Capture the cell that displays the provided text and extract its [X, Y] central coordinate. 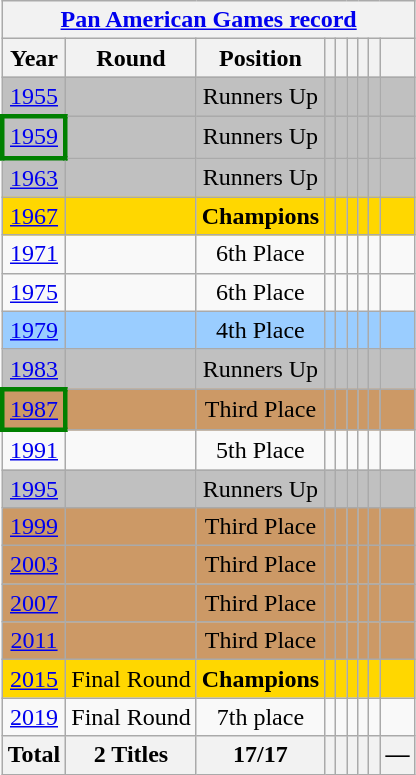
1963 [34, 178]
1987 [34, 410]
1983 [34, 369]
2019 [34, 717]
17/17 [260, 755]
1991 [34, 450]
1979 [34, 330]
2 Titles [131, 755]
4th Place [260, 330]
2011 [34, 641]
2003 [34, 565]
1975 [34, 292]
1971 [34, 254]
5th Place [260, 450]
Round [131, 58]
Position [260, 58]
1999 [34, 527]
7th place [260, 717]
1955 [34, 97]
Pan American Games record [208, 20]
2015 [34, 679]
1995 [34, 489]
2007 [34, 603]
1967 [34, 216]
Total [34, 755]
— [398, 755]
Year [34, 58]
1959 [34, 136]
